For the text-containing cell, return its midpoint in (X, Y) coordinate format. 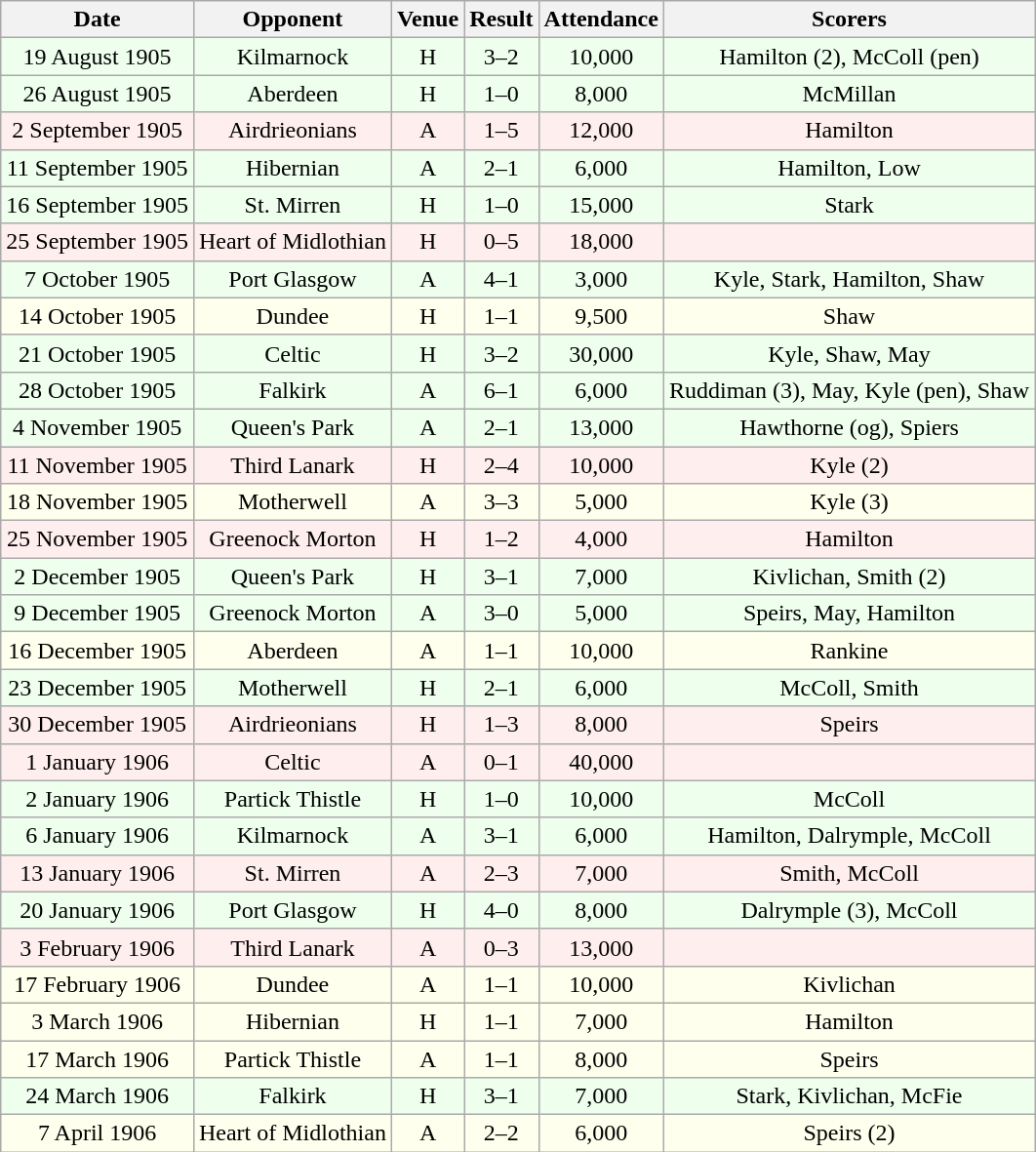
3,000 (601, 279)
3 February 1906 (98, 947)
4–0 (501, 910)
13 January 1906 (98, 873)
16 September 1905 (98, 205)
Speirs (2) (849, 1133)
Kyle (3) (849, 502)
2 December 1905 (98, 576)
17 February 1906 (98, 984)
28 October 1905 (98, 390)
2–2 (501, 1133)
Hamilton, Low (849, 168)
2 September 1905 (98, 131)
McMillan (849, 94)
Ruddiman (3), May, Kyle (pen), Shaw (849, 390)
Kivlichan, Smith (2) (849, 576)
26 August 1905 (98, 94)
4,000 (601, 539)
McColl (849, 799)
0–3 (501, 947)
15,000 (601, 205)
11 September 1905 (98, 168)
23 December 1905 (98, 688)
11 November 1905 (98, 465)
30 December 1905 (98, 725)
25 September 1905 (98, 242)
18 November 1905 (98, 502)
1–2 (501, 539)
7 October 1905 (98, 279)
2–4 (501, 465)
14 October 1905 (98, 316)
Kyle, Stark, Hamilton, Shaw (849, 279)
Rankine (849, 651)
30,000 (601, 353)
0–5 (501, 242)
Stark (849, 205)
Scorers (849, 20)
Smith, McColl (849, 873)
1–5 (501, 131)
6 January 1906 (98, 836)
Kyle, Shaw, May (849, 353)
16 December 1905 (98, 651)
25 November 1905 (98, 539)
Speirs, May, Hamilton (849, 614)
Hamilton, Dalrymple, McColl (849, 836)
Hawthorne (og), Spiers (849, 427)
Kivlichan (849, 984)
2 January 1906 (98, 799)
Venue (427, 20)
Date (98, 20)
9 December 1905 (98, 614)
21 October 1905 (98, 353)
18,000 (601, 242)
Attendance (601, 20)
0–1 (501, 762)
7 April 1906 (98, 1133)
3–0 (501, 614)
Shaw (849, 316)
4 November 1905 (98, 427)
9,500 (601, 316)
McColl, Smith (849, 688)
6–1 (501, 390)
3 March 1906 (98, 1021)
20 January 1906 (98, 910)
17 March 1906 (98, 1058)
Stark, Kivlichan, McFie (849, 1096)
4–1 (501, 279)
Opponent (293, 20)
3–3 (501, 502)
40,000 (601, 762)
1–3 (501, 725)
19 August 1905 (98, 57)
Result (501, 20)
2–3 (501, 873)
Hamilton (2), McColl (pen) (849, 57)
Dalrymple (3), McColl (849, 910)
12,000 (601, 131)
24 March 1906 (98, 1096)
1 January 1906 (98, 762)
Kyle (2) (849, 465)
